Identify which cell holds the provided text, then report its [x, y] central coordinate. 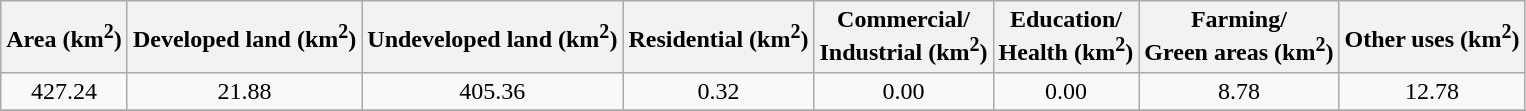
Developed land (km2) [244, 37]
12.78 [1432, 91]
427.24 [64, 91]
Undeveloped land (km2) [492, 37]
0.32 [718, 91]
Other uses (km2) [1432, 37]
405.36 [492, 91]
Education/ Health (km2) [1066, 37]
21.88 [244, 91]
8.78 [1239, 91]
Farming/ Green areas (km2) [1239, 37]
Commercial/ Industrial (km2) [904, 37]
Area (km2) [64, 37]
Residential (km2) [718, 37]
